For the text-containing cell, return its midpoint in (X, Y) coordinate format. 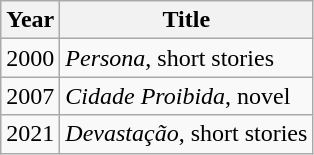
2000 (30, 58)
Year (30, 20)
Title (186, 20)
Cidade Proibida, novel (186, 96)
2007 (30, 96)
Devastação, short stories (186, 134)
2021 (30, 134)
Persona, short stories (186, 58)
